Pinpoint the cell where the given text exists, returning its [x, y] midpoint coordinate. 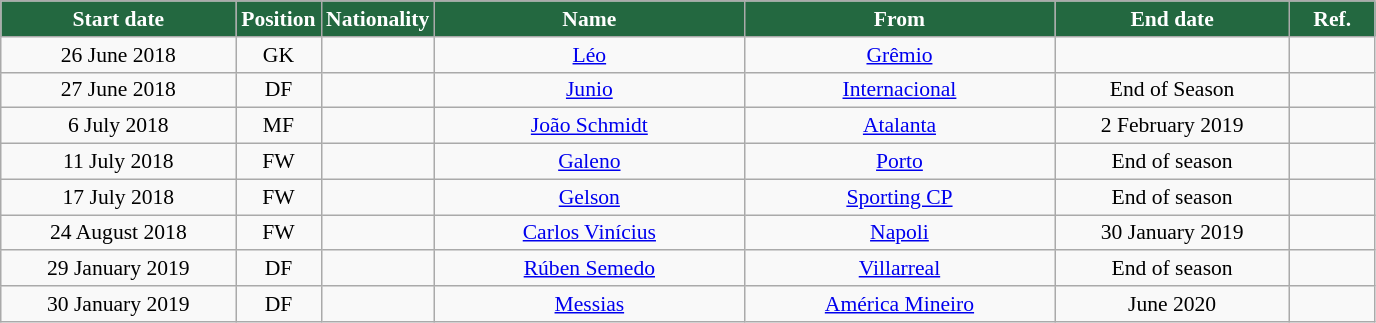
Sporting CP [899, 197]
17 July 2018 [118, 197]
Nationality [378, 19]
Porto [899, 162]
Gelson [589, 197]
26 June 2018 [118, 55]
Grêmio [899, 55]
Napoli [899, 233]
GK [278, 55]
Galeno [589, 162]
29 January 2019 [118, 269]
América Mineiro [899, 304]
Messias [589, 304]
Internacional [899, 90]
From [899, 19]
6 July 2018 [118, 126]
Name [589, 19]
27 June 2018 [118, 90]
24 August 2018 [118, 233]
11 July 2018 [118, 162]
Atalanta [899, 126]
Villarreal [899, 269]
Rúben Semedo [589, 269]
Start date [118, 19]
MF [278, 126]
2 February 2019 [1172, 126]
Carlos Vinícius [589, 233]
Position [278, 19]
June 2020 [1172, 304]
Léo [589, 55]
End date [1172, 19]
End of Season [1172, 90]
Ref. [1332, 19]
João Schmidt [589, 126]
Junio [589, 90]
